Provide the [x, y] coordinate of the cell's center where the given text is located.  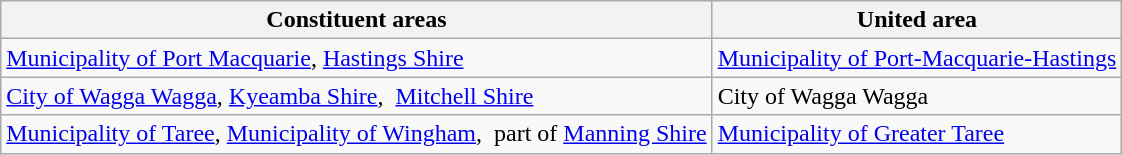
City of Wagga Wagga [917, 96]
United area [917, 20]
Constituent areas [356, 20]
Municipality of Port Macquarie, Hastings Shire [356, 58]
Municipality of Taree, Municipality of Wingham, part of Manning Shire [356, 134]
City of Wagga Wagga, Kyeamba Shire, Mitchell Shire [356, 96]
Municipality of Greater Taree [917, 134]
Municipality of Port-Macquarie-Hastings [917, 58]
